Provide the [x, y] coordinate of the cell's center where the given text is located.  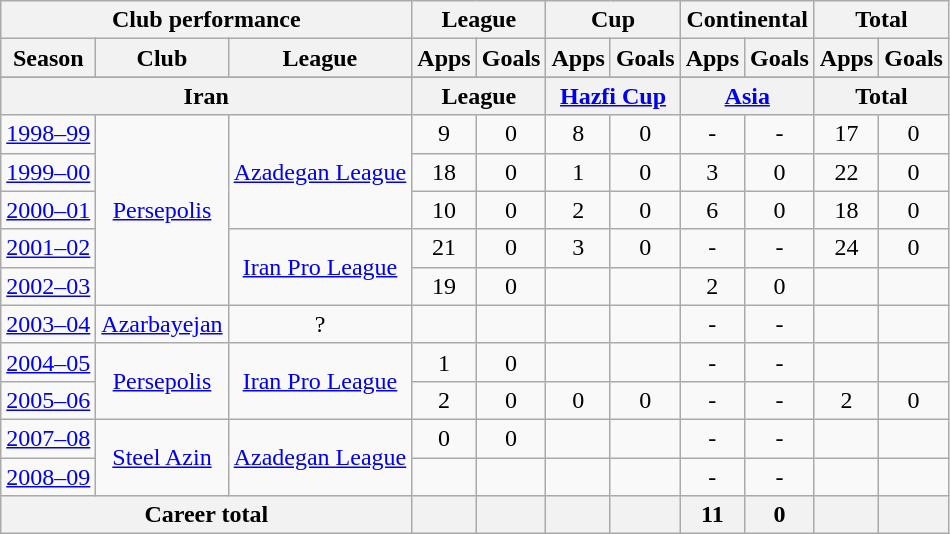
Iran [206, 96]
17 [846, 134]
19 [444, 286]
1999–00 [48, 172]
6 [712, 210]
Hazfi Cup [613, 96]
21 [444, 248]
? [320, 324]
Season [48, 58]
Club [162, 58]
2004–05 [48, 362]
2001–02 [48, 248]
2003–04 [48, 324]
8 [578, 134]
Career total [206, 515]
11 [712, 515]
Continental [747, 20]
2000–01 [48, 210]
Club performance [206, 20]
2007–08 [48, 438]
9 [444, 134]
Asia [747, 96]
22 [846, 172]
Steel Azin [162, 457]
Cup [613, 20]
Azarbayejan [162, 324]
2002–03 [48, 286]
2008–09 [48, 477]
10 [444, 210]
2005–06 [48, 400]
1998–99 [48, 134]
24 [846, 248]
